For the text-containing cell, return its midpoint in (x, y) coordinate format. 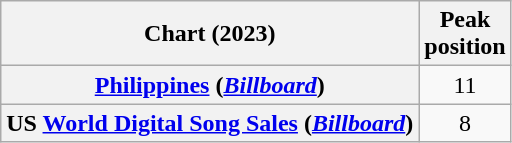
US World Digital Song Sales (Billboard) (210, 123)
Peakposition (465, 34)
Chart (2023) (210, 34)
Philippines (Billboard) (210, 85)
8 (465, 123)
11 (465, 85)
